Capture the cell that displays the provided text and extract its (X, Y) central coordinate. 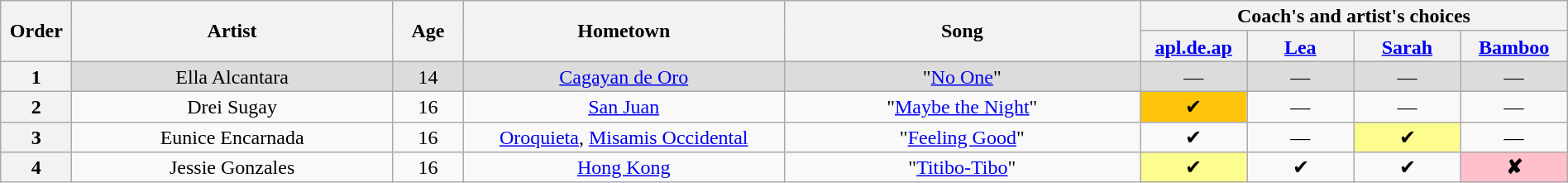
Hong Kong (624, 167)
"Feeling Good" (963, 137)
Bamboo (1513, 46)
Eunice Encarnada (232, 137)
"No One" (963, 76)
Song (963, 31)
Artist (232, 31)
2 (36, 106)
✘ (1513, 167)
1 (36, 76)
Oroquieta, Misamis Occidental (624, 137)
Coach's and artist's choices (1355, 17)
Ella Alcantara (232, 76)
3 (36, 137)
Cagayan de Oro (624, 76)
apl.de.ap (1194, 46)
Order (36, 31)
Jessie Gonzales (232, 167)
San Juan (624, 106)
"Titibo-Tibo" (963, 167)
4 (36, 167)
Age (428, 31)
Lea (1300, 46)
14 (428, 76)
"Maybe the Night" (963, 106)
Drei Sugay (232, 106)
Sarah (1408, 46)
Hometown (624, 31)
